Find where the given text appears and provide that cell's center as (x, y) coordinate. 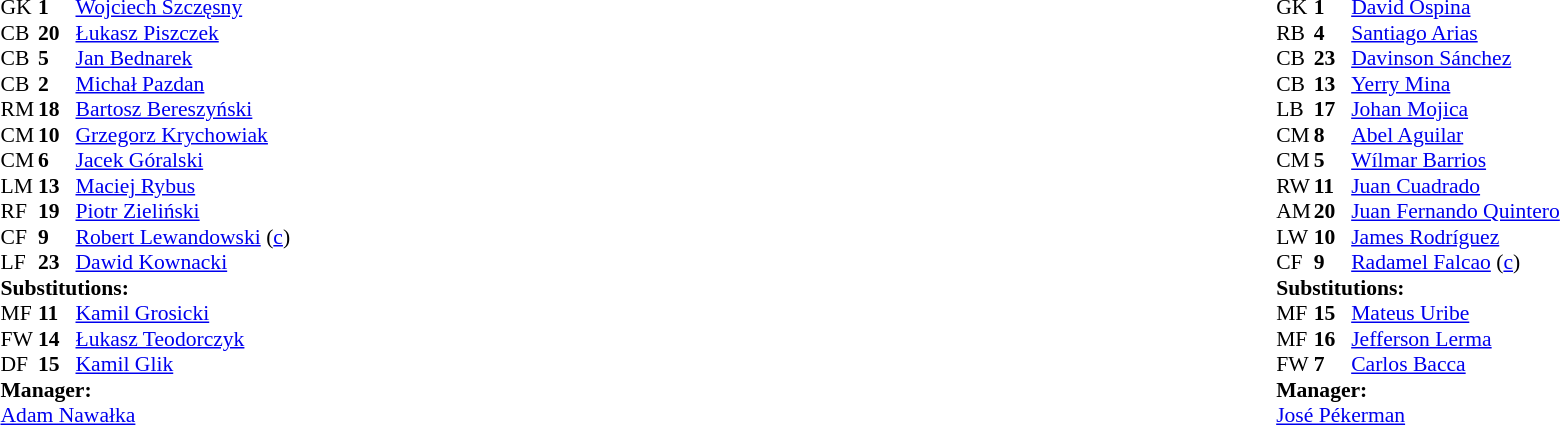
Abel Aguilar (1456, 135)
Łukasz Teodorczyk (184, 339)
2 (57, 84)
LB (1295, 109)
Maciej Rybus (184, 186)
4 (1333, 33)
Kamil Grosicki (184, 313)
Mateus Uribe (1456, 313)
Dawid Kownacki (184, 263)
19 (57, 211)
Yerry Mina (1456, 84)
14 (57, 339)
AM (1295, 211)
RF (19, 211)
Jacek Góralski (184, 161)
RM (19, 109)
Michał Pazdan (184, 84)
Łukasz Piszczek (184, 33)
Bartosz Bereszyński (184, 109)
RB (1295, 33)
6 (57, 161)
Piotr Zieliński (184, 211)
Kamil Glik (184, 365)
James Rodríguez (1456, 237)
Jefferson Lerma (1456, 339)
Wílmar Barrios (1456, 161)
16 (1333, 339)
DF (19, 365)
LW (1295, 237)
Grzegorz Krychowiak (184, 135)
Santiago Arias (1456, 33)
Juan Cuadrado (1456, 186)
Robert Lewandowski (c) (184, 237)
7 (1333, 365)
Jan Bednarek (184, 59)
Davinson Sánchez (1456, 59)
8 (1333, 135)
Juan Fernando Quintero (1456, 211)
RW (1295, 186)
Johan Mojica (1456, 109)
Carlos Bacca (1456, 365)
17 (1333, 109)
LF (19, 263)
LM (19, 186)
Radamel Falcao (c) (1456, 263)
18 (57, 109)
